Output the [x, y] coordinate of the center of the cell containing the given text.  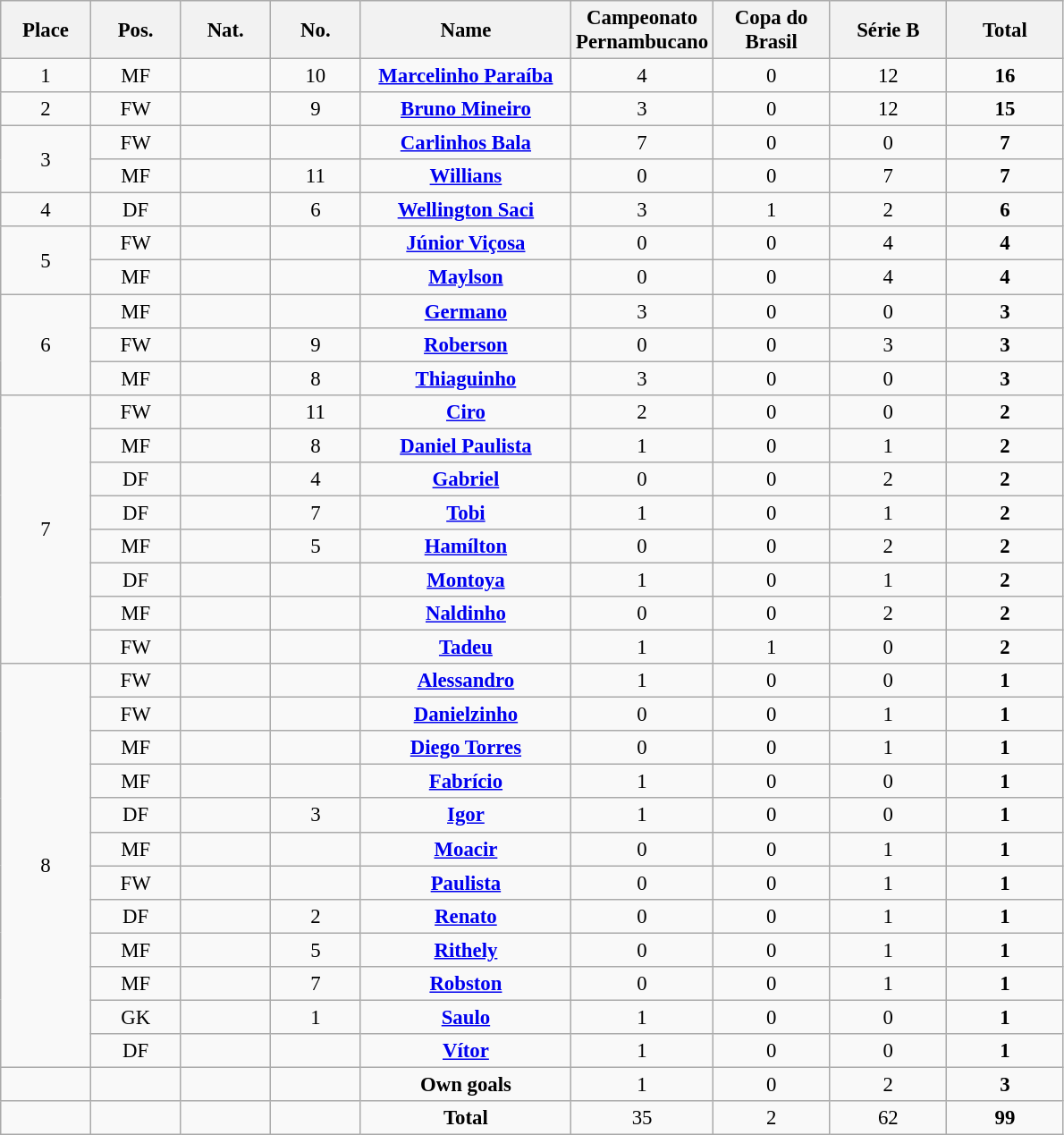
Name [466, 30]
Montoya [466, 580]
Maylson [466, 277]
Daniel Paulista [466, 445]
GK [136, 1017]
Diego Torres [466, 748]
Willians [466, 176]
Carlinhos Bala [466, 143]
16 [1005, 76]
Gabriel [466, 479]
Rithely [466, 950]
Júnior Viçosa [466, 244]
Igor [466, 816]
Roberson [466, 344]
Own goals [466, 1084]
62 [889, 1118]
Fabrício [466, 782]
Tadeu [466, 648]
35 [642, 1118]
15 [1005, 109]
No. [317, 30]
10 [317, 76]
Campeonato Pernambucano [642, 30]
Nat. [225, 30]
Saulo [466, 1017]
Copa do Brasil [771, 30]
Robston [466, 984]
Naldinho [466, 614]
Wellington Saci [466, 210]
Marcelinho Paraíba [466, 76]
Thiaguinho [466, 378]
Moacir [466, 849]
Pos. [136, 30]
99 [1005, 1118]
Germano [466, 311]
Vítor [466, 1051]
Série B [889, 30]
Alessandro [466, 681]
Ciro [466, 411]
Hamílton [466, 546]
Bruno Mineiro [466, 109]
Renato [466, 916]
Paulista [466, 883]
Danielzinho [466, 715]
Place [46, 30]
Tobi [466, 512]
